Extract the (x, y) coordinate from the center of the cell holding the provided text.  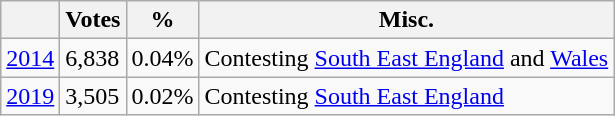
0.02% (162, 96)
2014 (30, 58)
Misc. (406, 20)
0.04% (162, 58)
6,838 (93, 58)
2019 (30, 96)
3,505 (93, 96)
Contesting South East England and Wales (406, 58)
Contesting South East England (406, 96)
Votes (93, 20)
% (162, 20)
